Determine the (x, y) coordinate at the center of the cell enclosing the given text.  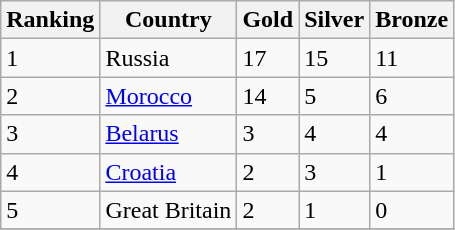
15 (334, 58)
Morocco (168, 96)
Country (168, 20)
Russia (168, 58)
17 (268, 58)
Ranking (50, 20)
Bronze (412, 20)
Silver (334, 20)
Gold (268, 20)
14 (268, 96)
11 (412, 58)
Great Britain (168, 210)
0 (412, 210)
6 (412, 96)
Belarus (168, 134)
Croatia (168, 172)
